Locate the cell with the specified text and output its (X, Y) center coordinate. 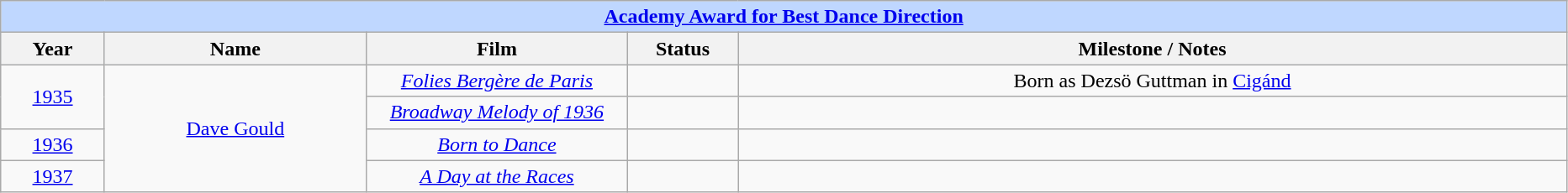
1935 (53, 96)
Folies Bergère de Paris (496, 81)
Dave Gould (235, 128)
1936 (53, 144)
Born as Dezsö Guttman in Cigánd (1153, 81)
A Day at the Races (496, 176)
Status (683, 49)
Broadway Melody of 1936 (496, 112)
Milestone / Notes (1153, 49)
Born to Dance (496, 144)
Name (235, 49)
Academy Award for Best Dance Direction (784, 17)
Year (53, 49)
Film (496, 49)
1937 (53, 176)
